For the text-containing cell, return its midpoint in (X, Y) coordinate format. 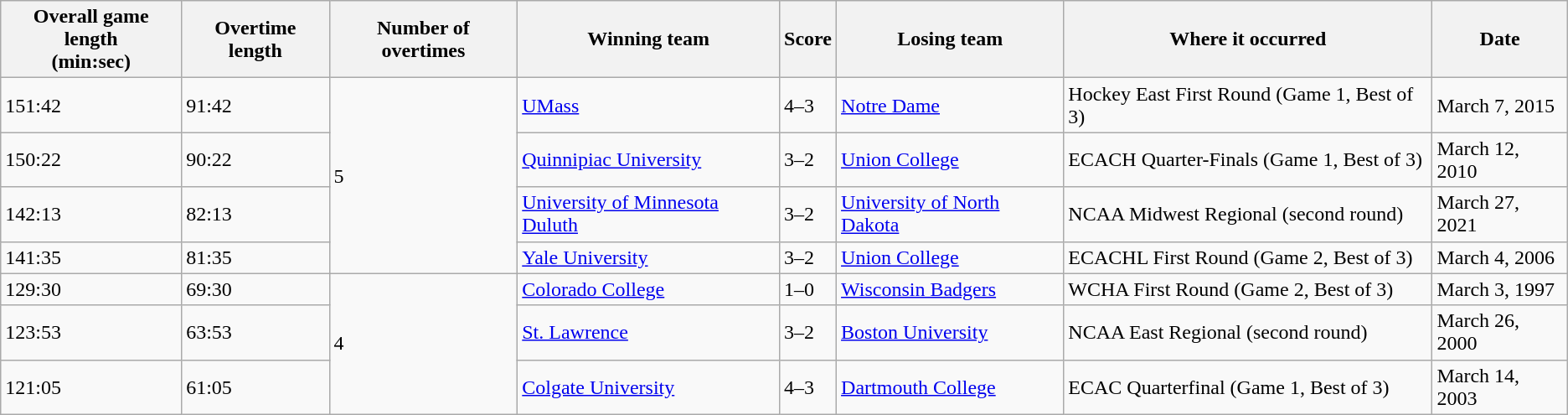
ECACH Quarter-Finals (Game 1, Best of 3) (1248, 159)
Where it occurred (1248, 39)
81:35 (255, 257)
Quinnipiac University (648, 159)
63:53 (255, 332)
82:13 (255, 215)
UMass (648, 106)
Date (1499, 39)
Winning team (648, 39)
Hockey East First Round (Game 1, Best of 3) (1248, 106)
March 26, 2000 (1499, 332)
123:53 (91, 332)
4 (424, 344)
Number of overtimes (424, 39)
WCHA First Round (Game 2, Best of 3) (1248, 289)
150:22 (91, 159)
ECAC Quarterfinal (Game 1, Best of 3) (1248, 387)
1–0 (808, 289)
Overall game length(min:sec) (91, 39)
Notre Dame (950, 106)
March 4, 2006 (1499, 257)
Wisconsin Badgers (950, 289)
March 3, 1997 (1499, 289)
Boston University (950, 332)
Overtime length (255, 39)
142:13 (91, 215)
141:35 (91, 257)
March 7, 2015 (1499, 106)
NCAA East Regional (second round) (1248, 332)
University of North Dakota (950, 215)
151:42 (91, 106)
University of Minnesota Duluth (648, 215)
90:22 (255, 159)
61:05 (255, 387)
Yale University (648, 257)
69:30 (255, 289)
5 (424, 176)
March 12, 2010 (1499, 159)
Colgate University (648, 387)
Dartmouth College (950, 387)
St. Lawrence (648, 332)
March 27, 2021 (1499, 215)
121:05 (91, 387)
91:42 (255, 106)
Colorado College (648, 289)
NCAA Midwest Regional (second round) (1248, 215)
Score (808, 39)
March 14, 2003 (1499, 387)
ECACHL First Round (Game 2, Best of 3) (1248, 257)
129:30 (91, 289)
Losing team (950, 39)
